Determine the [x, y] coordinate at the center of the cell enclosing the given text.  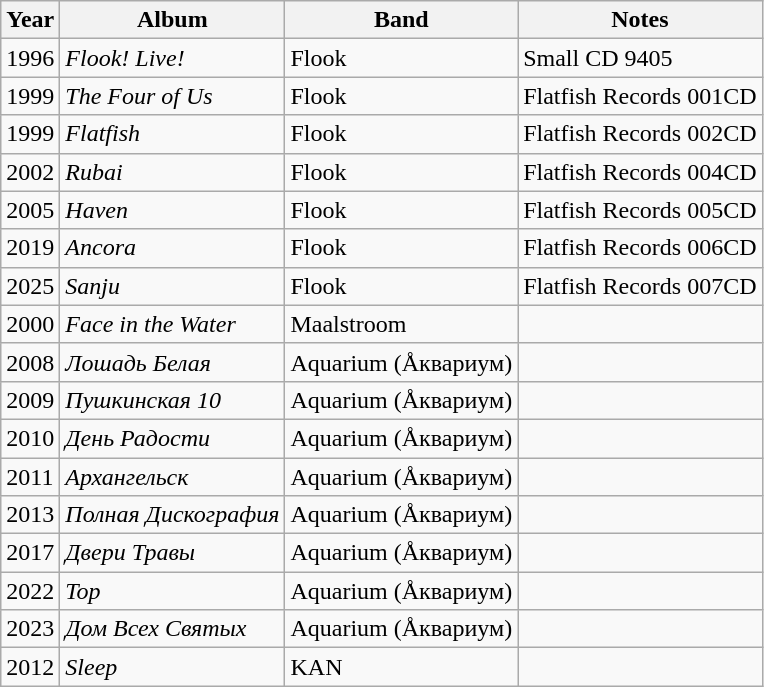
Haven [172, 210]
Flatfish Records 002CD [640, 134]
Flatfish Records 004CD [640, 172]
KAN [402, 667]
Пушкинская 10 [172, 400]
Top [172, 591]
The Four of Us [172, 96]
2005 [30, 210]
Flatfish Records 006CD [640, 248]
Flatfish Records 001CD [640, 96]
Ancora [172, 248]
Maalstroom [402, 324]
2019 [30, 248]
2023 [30, 629]
Sanju [172, 286]
Архангельск [172, 477]
Flatfish Records 007CD [640, 286]
2000 [30, 324]
Band [402, 20]
Дом Всех Святых [172, 629]
Year [30, 20]
Album [172, 20]
2011 [30, 477]
Notes [640, 20]
2008 [30, 362]
2010 [30, 438]
Rubai [172, 172]
1996 [30, 58]
День Радости [172, 438]
2013 [30, 515]
2009 [30, 400]
2002 [30, 172]
Лошадь Белая [172, 362]
2017 [30, 553]
2025 [30, 286]
2022 [30, 591]
Flatfish Records 005CD [640, 210]
Small CD 9405 [640, 58]
Полная Дискография [172, 515]
2012 [30, 667]
Face in the Water [172, 324]
Двери Травы [172, 553]
Sleep [172, 667]
Flook! Live! [172, 58]
Flatfish [172, 134]
